Locate the cell with the specified text and output its (x, y) center coordinate. 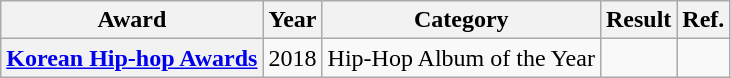
Category (461, 20)
Result (638, 20)
2018 (292, 58)
Award (132, 20)
Year (292, 20)
Ref. (704, 20)
Hip-Hop Album of the Year (461, 58)
Korean Hip-hop Awards (132, 58)
